Output the [X, Y] coordinate of the center of the cell containing the given text.  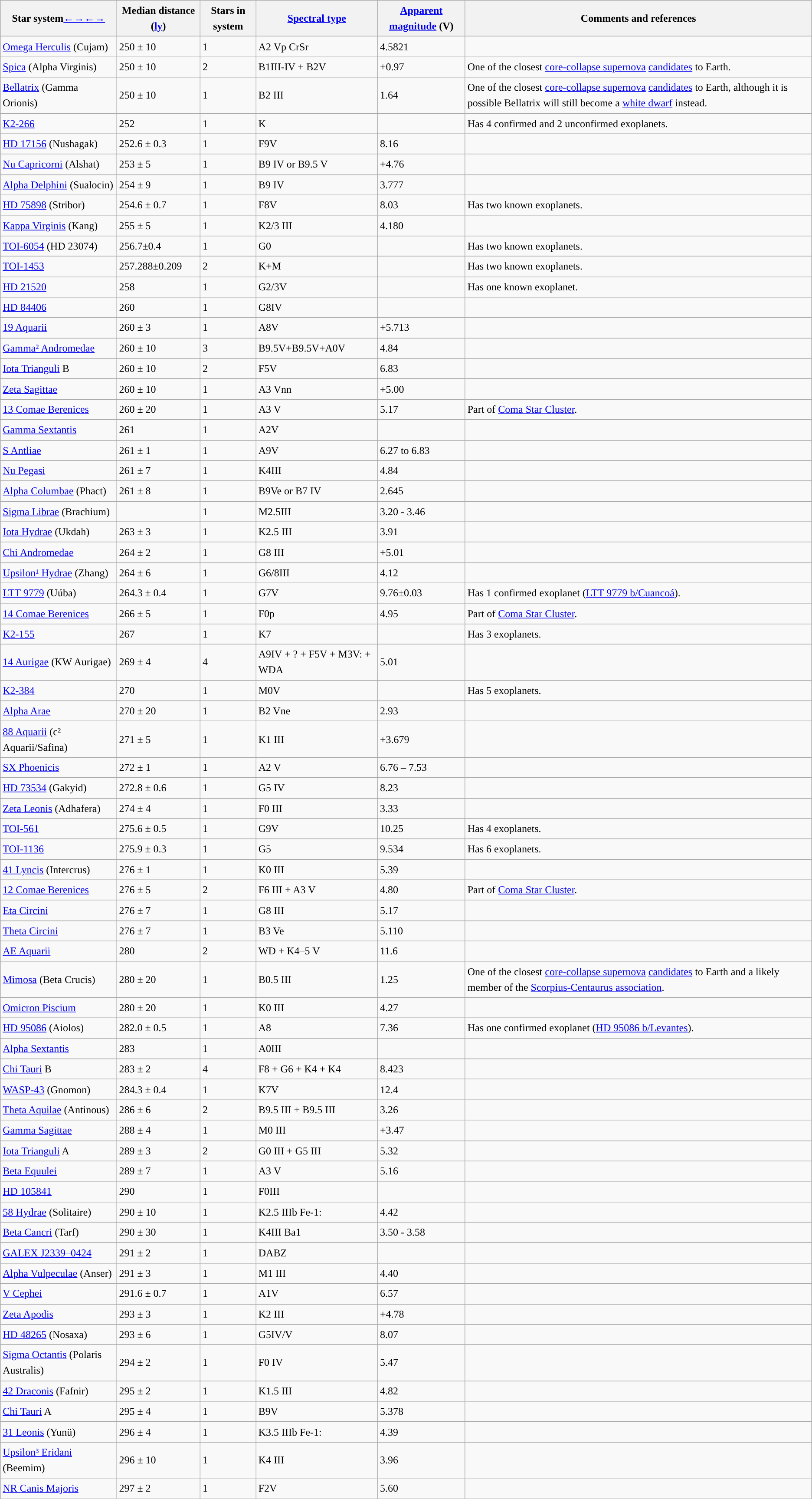
Median distance (ly) [159, 18]
K4III [317, 470]
Has 6 exoplanets. [638, 849]
B3 Ve [317, 930]
284.3 ± 0.4 [159, 1089]
K2.5 III [317, 532]
4.95 [421, 614]
G5 [317, 849]
275.9 ± 0.3 [159, 849]
A1V [317, 1293]
8.03 [421, 205]
6.27 to 6.83 [421, 450]
4.5821 [421, 47]
289 ± 3 [159, 1151]
Stars in system [228, 18]
B1III-IV + B2V [317, 67]
HD 48265 (Nosaxa) [59, 1335]
F0p [317, 614]
Gamma Sagittae [59, 1130]
6.76 – 7.53 [421, 767]
G7V [317, 593]
HD 17156 (Nushagak) [59, 144]
K2.5 IIIb Fe-1: [317, 1212]
Sigma Octantis (Polaris Australis) [59, 1363]
295 ± 2 [159, 1391]
5.32 [421, 1151]
2.93 [421, 711]
M0 III [317, 1130]
K4 III [317, 1460]
One of the closest core-collapse supernova candidates to Earth. [638, 67]
253 ± 5 [159, 164]
4.39 [421, 1432]
+5.713 [421, 328]
K2 III [317, 1314]
+4.78 [421, 1314]
295 ± 4 [159, 1411]
296 ± 10 [159, 1460]
13 Comae Berenices [59, 410]
B9.5V+B9.5V+A0V [317, 348]
F5V [317, 369]
Has 4 confirmed and 2 unconfirmed exoplanets. [638, 123]
4.82 [421, 1391]
Has 1 confirmed exoplanet (LTT 9779 b/Cuancoá). [638, 593]
296 ± 4 [159, 1432]
42 Draconis (Fafnir) [59, 1391]
TOI-1453 [59, 266]
Gamma Sextantis [59, 430]
B9V [317, 1411]
+3.679 [421, 740]
WASP-43 (Gnomon) [59, 1089]
B9 IV [317, 185]
HD 21520 [59, 287]
LTT 9779 (Uúba) [59, 593]
291 ± 2 [159, 1252]
282.0 ± 0.5 [159, 1029]
F2V [317, 1489]
261 [159, 430]
Alpha Delphini (Sualocin) [59, 185]
One of the closest core-collapse supernova candidates to Earth, although it is possible Bellatrix will still become a white dwarf instead. [638, 95]
HD 95086 (Aiolos) [59, 1029]
+0.97 [421, 67]
K4III Ba1 [317, 1233]
256.7±0.4 [159, 246]
Chi Tauri B [59, 1069]
Iota Hydrae (Ukdah) [59, 532]
6.57 [421, 1293]
K1 III [317, 740]
K7V [317, 1089]
31 Leonis (Yunü) [59, 1432]
286 ± 6 [159, 1110]
B2 Vne [317, 711]
B9.5 III + B9.5 III [317, 1110]
276 ± 1 [159, 870]
4.180 [421, 226]
8.23 [421, 788]
280 [159, 951]
DABZ [317, 1252]
Alpha Sextantis [59, 1049]
263 ± 3 [159, 532]
294 ± 2 [159, 1363]
G0 [317, 246]
Has one known exoplanet. [638, 287]
HD 73534 (Gakyid) [59, 788]
5.47 [421, 1363]
Has 3 exoplanets. [638, 634]
G5 IV [317, 788]
F8 + G6 + K4 + K4 [317, 1069]
G0 III + G5 III [317, 1151]
8.07 [421, 1335]
Gamma² Andromedae [59, 348]
9.76±0.03 [421, 593]
5.39 [421, 870]
8.423 [421, 1069]
HD 105841 [59, 1192]
260 ± 20 [159, 410]
G9V [317, 829]
3.33 [421, 808]
Mimosa (Beta Crucis) [59, 980]
283 ± 2 [159, 1069]
3.91 [421, 532]
1.64 [421, 95]
289 ± 7 [159, 1171]
257.288±0.209 [159, 266]
HD 84406 [59, 307]
K7 [317, 634]
G8IV [317, 307]
Alpha Vulpeculae (Anser) [59, 1273]
252 [159, 123]
A2V [317, 430]
K2-266 [59, 123]
WD + K4–5 V [317, 951]
272 ± 1 [159, 767]
TOI-6054 (HD 23074) [59, 246]
10.25 [421, 829]
276 ± 5 [159, 890]
Iota Trianguli A [59, 1151]
+5.00 [421, 389]
291 ± 3 [159, 1273]
Omicron Piscium [59, 1008]
6.83 [421, 369]
3 [228, 348]
11.6 [421, 951]
252.6 ± 0.3 [159, 144]
K2/3 III [317, 226]
Has 4 exoplanets. [638, 829]
B0.5 III [317, 980]
TOI-1136 [59, 849]
3.777 [421, 185]
K1.5 III [317, 1391]
+5.01 [421, 552]
F9V [317, 144]
261 ± 1 [159, 450]
293 ± 3 [159, 1314]
58 Hydrae (Solitaire) [59, 1212]
283 [159, 1049]
288 ± 4 [159, 1130]
F6 III + A3 V [317, 890]
4.80 [421, 890]
Theta Circini [59, 930]
269 ± 4 [159, 662]
4.42 [421, 1212]
TOI-561 [59, 829]
254 ± 9 [159, 185]
5.16 [421, 1171]
7.36 [421, 1029]
290 [159, 1192]
M1 III [317, 1273]
Spectral type [317, 18]
G2/3V [317, 287]
255 ± 5 [159, 226]
A8 [317, 1029]
+4.76 [421, 164]
270 [159, 691]
Has one confirmed exoplanet (HD 95086 b/Levantes). [638, 1029]
14 Aurigae (KW Aurigae) [59, 662]
B9Ve or B7 IV [317, 491]
Upsilon¹ Hydrae (Zhang) [59, 573]
258 [159, 287]
4.12 [421, 573]
F0 III [317, 808]
271 ± 5 [159, 740]
+3.47 [421, 1130]
K3.5 IIIb Fe-1: [317, 1432]
12.4 [421, 1089]
274 ± 4 [159, 808]
Has 5 exoplanets. [638, 691]
8.16 [421, 144]
88 Aquarii (c² Aquarii/Safina) [59, 740]
V Cephei [59, 1293]
Star system←→←→ [59, 18]
19 Aquarii [59, 328]
Bellatrix (Gamma Orionis) [59, 95]
Upsilon³ Eridani (Beemim) [59, 1460]
G5IV/V [317, 1335]
K+M [317, 266]
5.60 [421, 1489]
267 [159, 634]
Omega Herculis (Cujam) [59, 47]
3.20 - 3.46 [421, 511]
A9IV + ? + F5V + M3V: + WDA [317, 662]
F0III [317, 1192]
2.645 [421, 491]
AE Aquarii [59, 951]
270 ± 20 [159, 711]
B9 IV or B9.5 V [317, 164]
264 ± 6 [159, 573]
Chi Andromedae [59, 552]
3.26 [421, 1110]
Sigma Librae (Brachium) [59, 511]
4.27 [421, 1008]
A0III [317, 1049]
260 [159, 307]
K2-155 [59, 634]
A8V [317, 328]
254.6 ± 0.7 [159, 205]
Comments and references [638, 18]
264 ± 2 [159, 552]
272.8 ± 0.6 [159, 788]
B2 III [317, 95]
5.01 [421, 662]
GALEX J2339–0424 [59, 1252]
Spica (Alpha Virginis) [59, 67]
Iota Trianguli B [59, 369]
Alpha Arae [59, 711]
9.534 [421, 849]
G6/8III [317, 573]
S Antliae [59, 450]
297 ± 2 [159, 1489]
261 ± 8 [159, 491]
HD 75898 (Stribor) [59, 205]
F0 IV [317, 1363]
291.6 ± 0.7 [159, 1293]
A3 Vnn [317, 389]
M2.5III [317, 511]
14 Comae Berenices [59, 614]
M0V [317, 691]
1.25 [421, 980]
Chi Tauri A [59, 1411]
A9V [317, 450]
F8V [317, 205]
SX Phoenicis [59, 767]
Nu Pegasi [59, 470]
12 Comae Berenices [59, 890]
A2 V [317, 767]
5.110 [421, 930]
NR Canis Majoris [59, 1489]
A2 Vp CrSr [317, 47]
275.6 ± 0.5 [159, 829]
293 ± 6 [159, 1335]
Zeta Sagittae [59, 389]
5.378 [421, 1411]
4.40 [421, 1273]
Zeta Leonis (Adhafera) [59, 808]
Eta Circini [59, 911]
290 ± 10 [159, 1212]
290 ± 30 [159, 1233]
261 ± 7 [159, 470]
3.96 [421, 1460]
Beta Cancri (Tarf) [59, 1233]
Alpha Columbae (Phact) [59, 491]
Kappa Virginis (Kang) [59, 226]
Zeta Apodis [59, 1314]
Apparent magnitude (V) [421, 18]
264.3 ± 0.4 [159, 593]
Beta Equulei [59, 1171]
260 ± 3 [159, 328]
Theta Aquilae (Antinous) [59, 1110]
41 Lyncis (Intercrus) [59, 870]
266 ± 5 [159, 614]
K2-384 [59, 691]
K [317, 123]
One of the closest core-collapse supernova candidates to Earth and a likely member of the Scorpius-Centaurus association. [638, 980]
Nu Capricorni (Alshat) [59, 164]
3.50 - 3.58 [421, 1233]
